Return [x, y] of the center of cell containing provided text 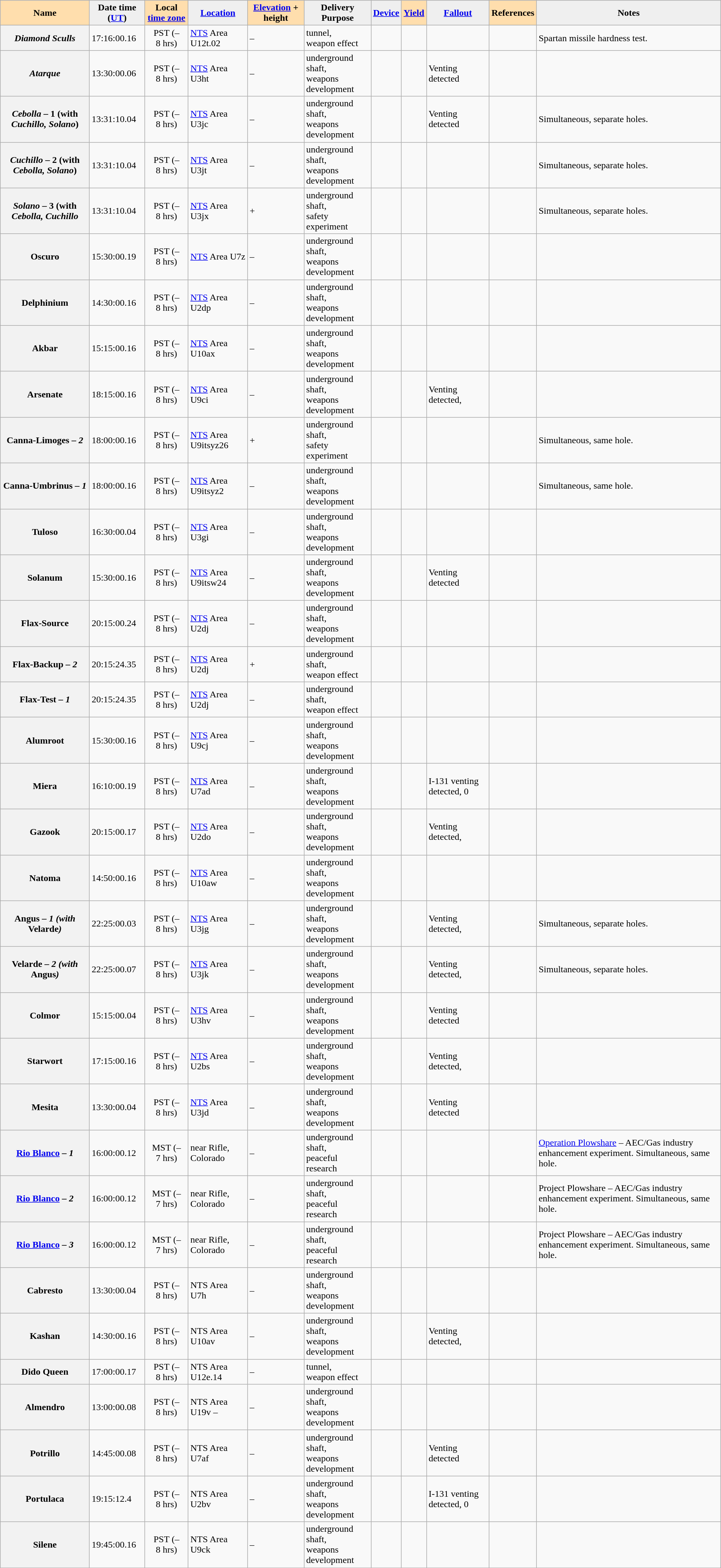
Akbar [45, 348]
NTS Area U3jx [218, 211]
22:25:00.03 [117, 923]
Flax-Backup – 2 [45, 664]
Silene [45, 1545]
Yield [414, 13]
Atarque [45, 73]
Almendro [45, 1407]
Flax-Test – 1 [45, 700]
NTS Area U9itsyz26 [218, 440]
Diamond Sculls [45, 38]
Velarde – 2 (with Angus) [45, 970]
Tuloso [45, 532]
Delivery Purpose [338, 13]
17:16:00.16 [117, 38]
Device [386, 13]
Flax-Source [45, 624]
18:15:00.16 [117, 394]
Angus – 1 (with Velarde) [45, 923]
19:45:00.16 [117, 1545]
15:30:00.19 [117, 256]
Canna-Umbrinus – 1 [45, 486]
NTS Area U2bs [218, 1061]
Starwort [45, 1061]
NTS Area U9ci [218, 394]
Rio Blanco – 2 [45, 1198]
Spartan missile hardness test. [629, 38]
NTS Area U9ck [218, 1545]
14:45:00.08 [117, 1453]
17:15:00.16 [117, 1061]
Gazook [45, 832]
Name [45, 13]
Colmor [45, 1015]
17:00:00.17 [117, 1372]
NTS Area U3gi [218, 532]
References [513, 13]
NTS Area U3jg [218, 923]
Mesita [45, 1107]
16:30:00.04 [117, 532]
Notes [629, 13]
Cebolla – 1 (with Cuchillo, Solano) [45, 119]
Dido Queen [45, 1372]
19:15:12.4 [117, 1499]
NTS Area U3jc [218, 119]
16:10:00.19 [117, 786]
NTS Area U2bv [218, 1499]
NTS Area U10ax [218, 348]
Rio Blanco – 3 [45, 1245]
NTS Area U3jk [218, 970]
Alumroot [45, 740]
NTS Area U9itsyz2 [218, 486]
NTS Area U10aw [218, 878]
NTS Area U9cj [218, 740]
Portulaca [45, 1499]
NTS Area U7z [218, 256]
14:50:00.16 [117, 878]
Oscuro [45, 256]
Canna-Limoges – 2 [45, 440]
13:00:00.08 [117, 1407]
15:15:00.16 [117, 348]
Solano – 3 (with Cebolla, Cuchillo [45, 211]
NTS Area U9itsw24 [218, 578]
Potrillo [45, 1453]
Date time (UT) [117, 13]
Rio Blanco – 1 [45, 1153]
NTS Area U12t.02 [218, 38]
NTS Area U12e.14 [218, 1372]
NTS Area U7ad [218, 786]
Fallout [458, 13]
NTS Area U7h [218, 1291]
Location [218, 13]
NTS Area U3jt [218, 165]
Cabresto [45, 1291]
NTS Area U7af [218, 1453]
Elevation + height [276, 13]
Natoma [45, 878]
Miera [45, 786]
Cuchillo – 2 (with Cebolla, Solano) [45, 165]
Local time zone [166, 13]
NTS Area U19v – [218, 1407]
NTS Area U3jd [218, 1107]
15:15:00.04 [117, 1015]
20:15:00.17 [117, 832]
NTS Area U10av [218, 1336]
Operation Plowshare – AEC/Gas industry enhancement experiment. Simultaneous, same hole. [629, 1153]
NTS Area U2dp [218, 303]
NTS Area U3ht [218, 73]
Kashan [45, 1336]
NTS Area U2do [218, 832]
NTS Area U3hv [218, 1015]
Solanum [45, 578]
20:15:00.24 [117, 624]
Arsenate [45, 394]
Delphinium [45, 303]
13:30:00.06 [117, 73]
22:25:00.07 [117, 970]
